Find where the given text appears and provide that cell's center as (x, y) coordinate. 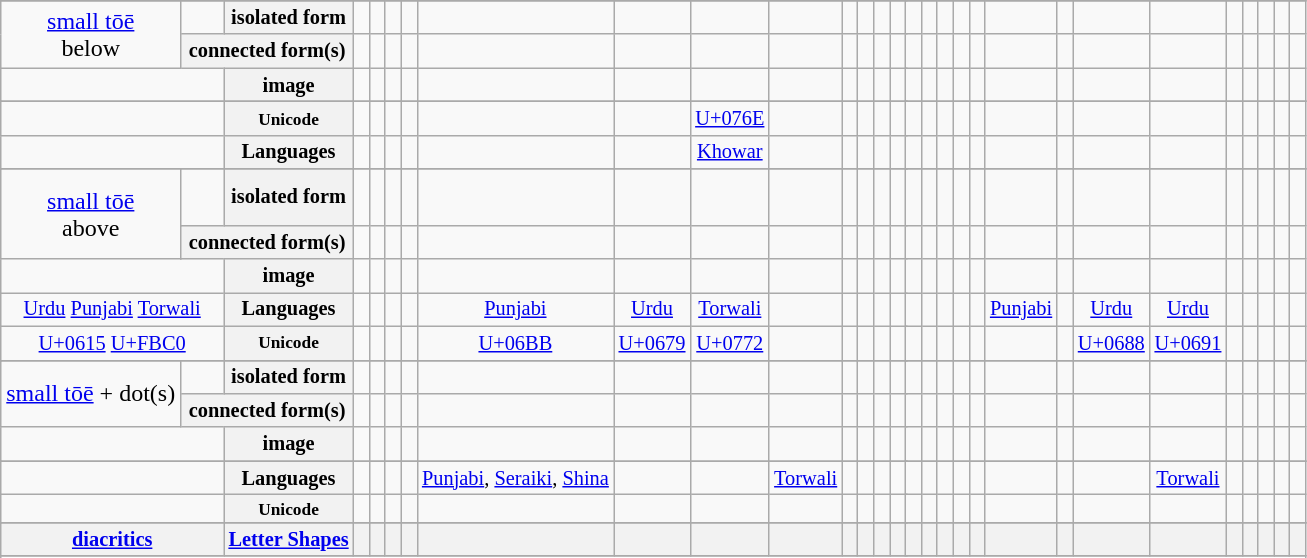
Punjabi, Seraiki, Shina (516, 478)
small tōē below (91, 34)
U+076E (730, 119)
U+0679 (652, 343)
U+0772 (730, 343)
U+0691 (1188, 343)
small tōē + dot(s) (91, 394)
U+06BB (516, 343)
small tōē above (91, 214)
U+0688 (1112, 343)
Khowar (730, 152)
Urdu Punjabi Torwali (112, 310)
U+0615 U+FBC0 (112, 343)
diacritics (112, 540)
Letter Shapes (289, 540)
